Identify which cell holds the provided text, then report its (x, y) central coordinate. 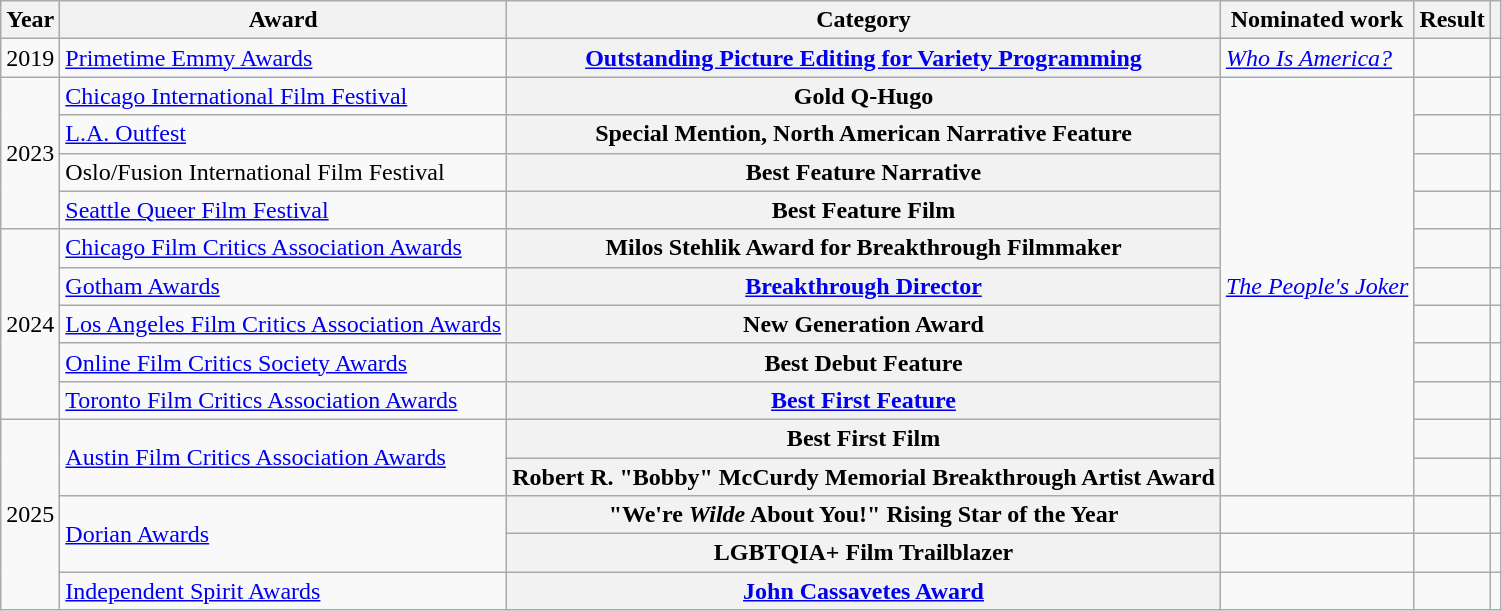
Category (864, 20)
John Cassavetes Award (864, 591)
LGBTQIA+ Film Trailblazer (864, 553)
Austin Film Critics Association Awards (284, 457)
Toronto Film Critics Association Awards (284, 400)
The People's Joker (1316, 286)
Best Feature Film (864, 210)
Year (30, 20)
Los Angeles Film Critics Association Awards (284, 324)
Best Debut Feature (864, 362)
Gold Q-Hugo (864, 96)
2025 (30, 514)
Chicago Film Critics Association Awards (284, 248)
New Generation Award (864, 324)
Outstanding Picture Editing for Variety Programming (864, 58)
Gotham Awards (284, 286)
Dorian Awards (284, 534)
2024 (30, 324)
Independent Spirit Awards (284, 591)
2023 (30, 153)
"We're Wilde About You!" Rising Star of the Year (864, 515)
Best First Feature (864, 400)
Award (284, 20)
Robert R. "Bobby" McCurdy Memorial Breakthrough Artist Award (864, 477)
Primetime Emmy Awards (284, 58)
2019 (30, 58)
Milos Stehlik Award for Breakthrough Filmmaker (864, 248)
L.A. Outfest (284, 134)
Special Mention, North American Narrative Feature (864, 134)
Breakthrough Director (864, 286)
Oslo/Fusion International Film Festival (284, 172)
Best First Film (864, 438)
Result (1452, 20)
Nominated work (1316, 20)
Chicago International Film Festival (284, 96)
Online Film Critics Society Awards (284, 362)
Best Feature Narrative (864, 172)
Who Is America? (1316, 58)
Seattle Queer Film Festival (284, 210)
